Search for the cell housing the specified text and yield its [x, y] center coordinate. 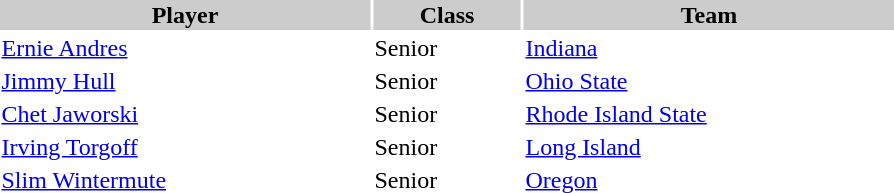
Indiana [709, 48]
Jimmy Hull [185, 81]
Long Island [709, 147]
Team [709, 15]
Rhode Island State [709, 114]
Class [447, 15]
Player [185, 15]
Ohio State [709, 81]
Chet Jaworski [185, 114]
Irving Torgoff [185, 147]
Ernie Andres [185, 48]
